Capture the cell that displays the provided text and extract its [x, y] central coordinate. 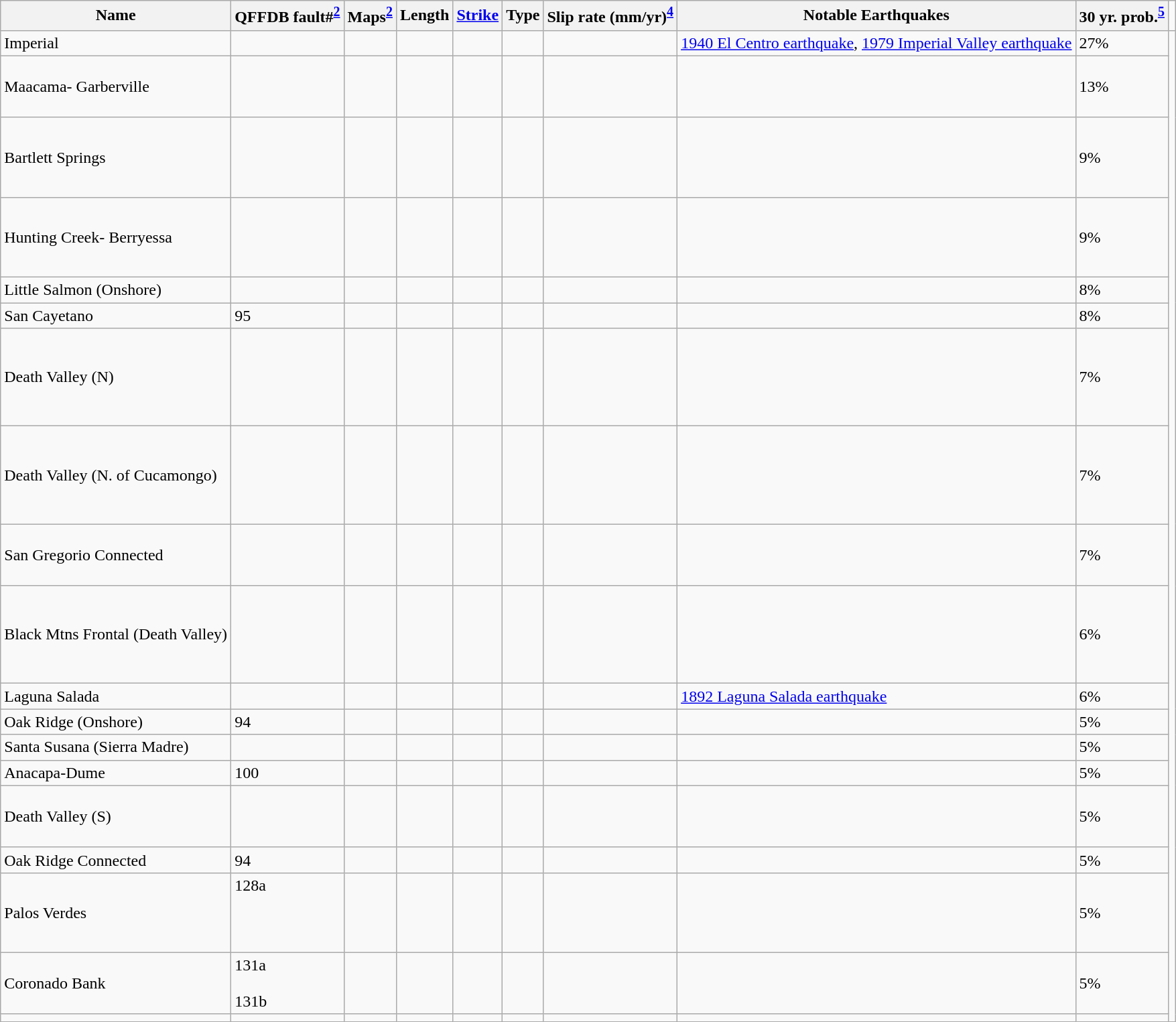
1940 El Centro earthquake, 1979 Imperial Valley earthquake [876, 43]
95 [287, 316]
Bartlett Springs [116, 157]
Maps2 [370, 16]
Death Valley (N) [116, 377]
Coronado Bank [116, 983]
1892 Laguna Salada earthquake [876, 696]
San Cayetano [116, 316]
Oak Ridge (Onshore) [116, 722]
Laguna Salada [116, 696]
27% [1122, 43]
30 yr. prob.5 [1122, 16]
San Gregorio Connected [116, 555]
Hunting Creek- Berryessa [116, 237]
Santa Susana (Sierra Madre) [116, 747]
13% [1122, 86]
Palos Verdes [116, 913]
Slip rate (mm/yr)4 [610, 16]
Notable Earthquakes [876, 16]
Black Mtns Frontal (Death Valley) [116, 635]
131a131b [287, 983]
Name [116, 16]
Little Salmon (Onshore) [116, 290]
128a [287, 913]
Death Valley (S) [116, 816]
Type [523, 16]
Imperial [116, 43]
QFFDB fault#2 [287, 16]
Strike [478, 16]
Maacama- Garberville [116, 86]
Length [424, 16]
Death Valley (N. of Cucamongo) [116, 475]
Anacapa-Dume [116, 773]
Oak Ridge Connected [116, 860]
100 [287, 773]
